Find where the given text appears and provide that cell's center as [x, y] coordinate. 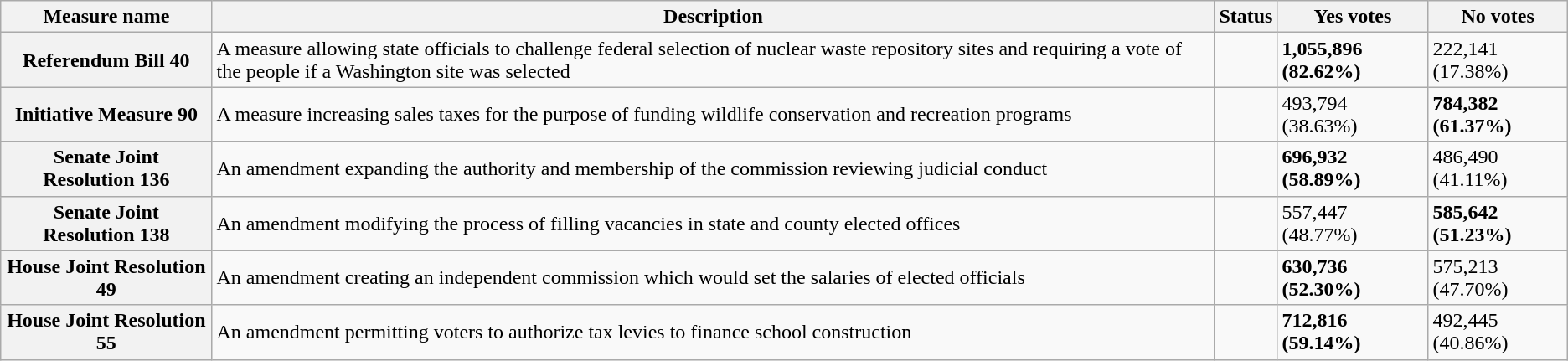
No votes [1498, 17]
Status [1246, 17]
630,736 (52.30%) [1353, 278]
Referendum Bill 40 [106, 60]
Initiative Measure 90 [106, 114]
493,794 (38.63%) [1353, 114]
An amendment modifying the process of filling vacancies in state and county elected offices [714, 223]
House Joint Resolution 49 [106, 278]
Yes votes [1353, 17]
575,213 (47.70%) [1498, 278]
486,490 (41.11%) [1498, 169]
Senate Joint Resolution 136 [106, 169]
An amendment expanding the authority and membership of the commission reviewing judicial conduct [714, 169]
An amendment permitting voters to authorize tax levies to finance school construction [714, 332]
Senate Joint Resolution 138 [106, 223]
492,445 (40.86%) [1498, 332]
A measure increasing sales taxes for the purpose of funding wildlife conservation and recreation programs [714, 114]
784,382 (61.37%) [1498, 114]
712,816 (59.14%) [1353, 332]
Description [714, 17]
557,447 (48.77%) [1353, 223]
Measure name [106, 17]
222,141 (17.38%) [1498, 60]
1,055,896 (82.62%) [1353, 60]
An amendment creating an independent commission which would set the salaries of elected officials [714, 278]
585,642 (51.23%) [1498, 223]
696,932 (58.89%) [1353, 169]
House Joint Resolution 55 [106, 332]
